Detect which cell encompasses the target text, then output its [x, y] center coordinate. 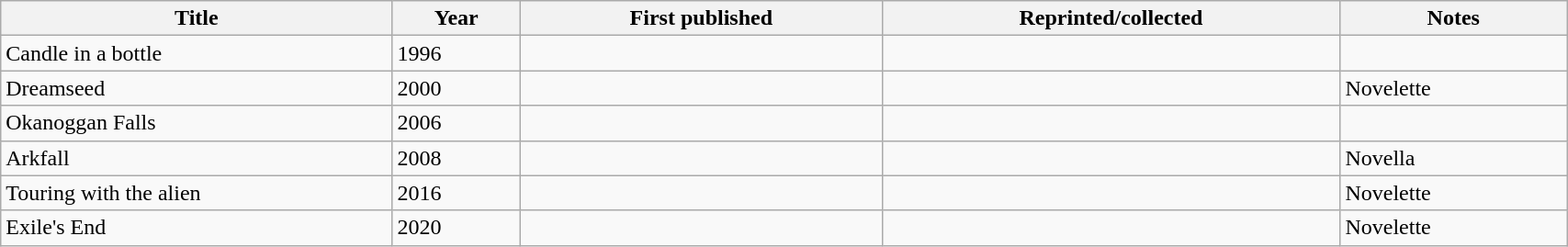
Title [197, 18]
Okanoggan Falls [197, 123]
2020 [457, 228]
1996 [457, 53]
Novella [1453, 158]
2008 [457, 158]
2016 [457, 193]
Arkfall [197, 158]
Reprinted/collected [1111, 18]
2000 [457, 88]
Year [457, 18]
2006 [457, 123]
Exile's End [197, 228]
Dreamseed [197, 88]
Touring with the alien [197, 193]
First published [702, 18]
Notes [1453, 18]
Candle in a bottle [197, 53]
